Scan for the cell matching the given text and deliver its (x, y) coordinate at center. 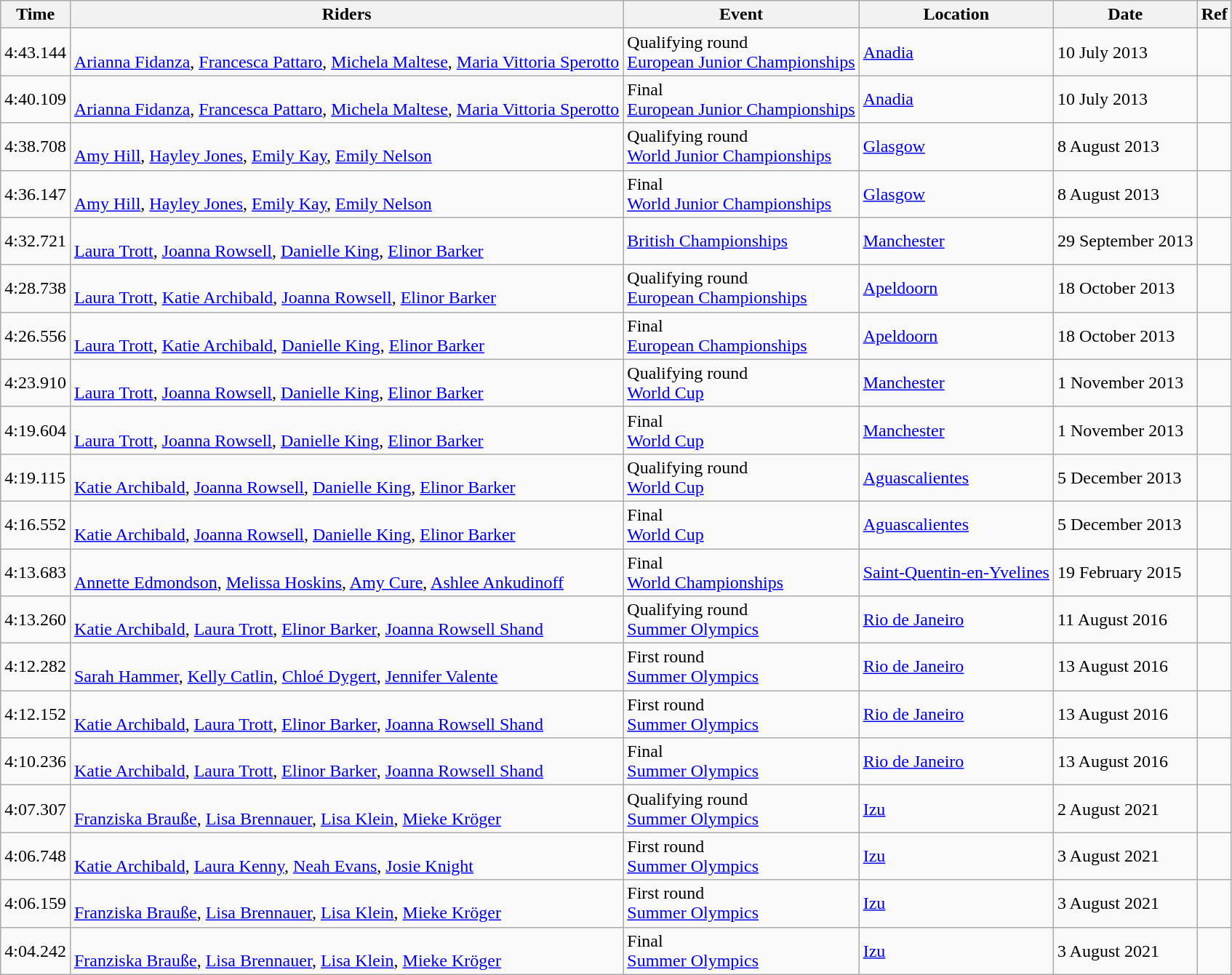
19 February 2015 (1125, 571)
4:04.242 (36, 951)
Date (1125, 15)
Riders (346, 15)
4:10.236 (36, 762)
4:23.910 (36, 382)
British Championships (741, 241)
4:07.307 (36, 809)
Time (36, 15)
4:19.115 (36, 477)
Qualifying roundEuropean Championships (741, 288)
4:06.748 (36, 856)
4:06.159 (36, 903)
4:32.721 (36, 241)
4:26.556 (36, 336)
Laura Trott, Katie Archibald, Danielle King, Elinor Barker (346, 336)
Event (741, 15)
4:16.552 (36, 525)
4:43.144 (36, 52)
Sarah Hammer, Kelly Catlin, Chloé Dygert, Jennifer Valente (346, 667)
4:28.738 (36, 288)
4:38.708 (36, 147)
FinalWorld Junior Championships (741, 193)
FinalWorld Championships (741, 571)
4:13.683 (36, 571)
4:19.604 (36, 430)
Location (956, 15)
FinalEuropean Junior Championships (741, 99)
Ref (1215, 15)
Saint-Quentin-en-Yvelines (956, 571)
4:12.282 (36, 667)
Katie Archibald, Laura Kenny, Neah Evans, Josie Knight (346, 856)
FinalEuropean Championships (741, 336)
Laura Trott, Katie Archibald, Joanna Rowsell, Elinor Barker (346, 288)
Qualifying roundWorld Junior Championships (741, 147)
4:36.147 (36, 193)
Annette Edmondson, Melissa Hoskins, Amy Cure, Ashlee Ankudinoff (346, 571)
29 September 2013 (1125, 241)
Qualifying roundEuropean Junior Championships (741, 52)
4:40.109 (36, 99)
4:13.260 (36, 619)
2 August 2021 (1125, 809)
11 August 2016 (1125, 619)
4:12.152 (36, 714)
